Find where the given text appears and provide that cell's center as (x, y) coordinate. 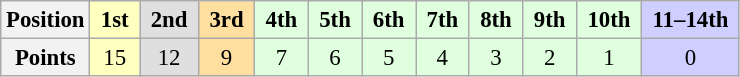
2 (550, 58)
5 (389, 58)
4th (282, 20)
8th (496, 20)
7 (282, 58)
12 (170, 58)
4 (443, 58)
0 (690, 58)
6th (389, 20)
2nd (170, 20)
9th (550, 20)
3 (496, 58)
10th (608, 20)
15 (115, 58)
1st (115, 20)
3rd (226, 20)
11–14th (690, 20)
Points (46, 58)
7th (443, 20)
Position (46, 20)
5th (335, 20)
6 (335, 58)
9 (226, 58)
1 (608, 58)
